Locate the cell with the specified text and output its [x, y] center coordinate. 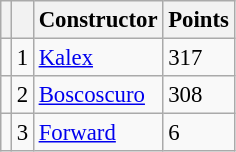
308 [198, 95]
Boscoscuro [98, 95]
Constructor [98, 20]
Points [198, 20]
1 [22, 58]
2 [22, 95]
317 [198, 58]
Forward [98, 133]
6 [198, 133]
Kalex [98, 58]
3 [22, 133]
